Provide the (X, Y) coordinate of the cell's center where the given text is located.  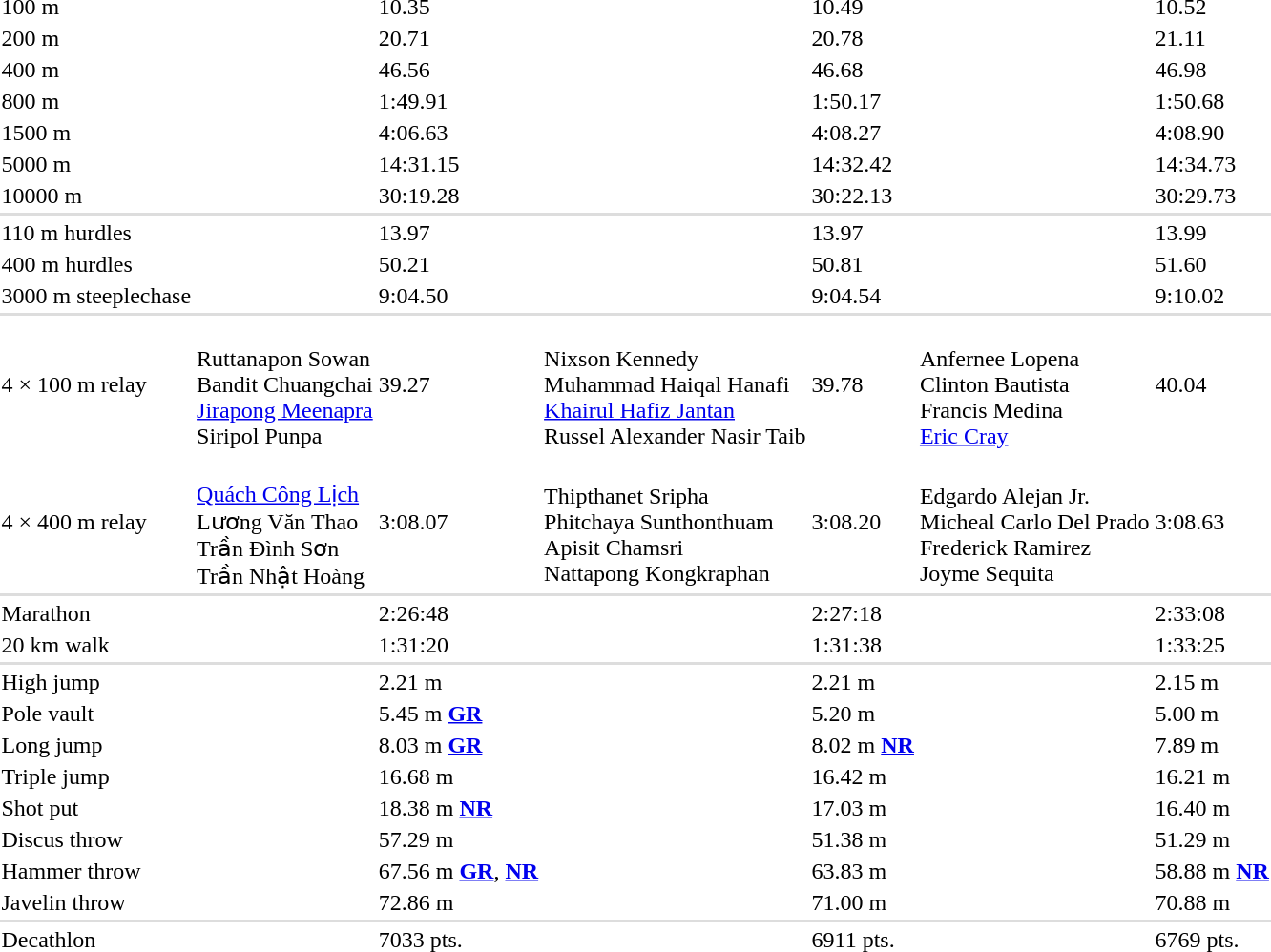
9:10.02 (1212, 296)
17.03 m (863, 808)
51.60 (1212, 264)
7.89 m (1212, 745)
9:04.54 (863, 296)
16.21 m (1212, 776)
1500 m (96, 133)
3:08.63 (1212, 522)
30:29.73 (1212, 196)
8.02 m NR (863, 745)
9:04.50 (458, 296)
400 m hurdles (96, 264)
39.78 (863, 384)
2.15 m (1212, 682)
3:08.07 (458, 522)
63.83 m (863, 871)
2:26:48 (458, 613)
46.68 (863, 70)
Javelin throw (96, 902)
Marathon (96, 613)
1:31:38 (863, 645)
1:49.91 (458, 101)
21.11 (1212, 38)
70.88 m (1212, 902)
Thipthanet SriphaPhitchaya SunthonthuamApisit ChamsriNattapong Kongkraphan (676, 522)
Ruttanapon SowanBandit ChuangchaiJirapong MeenapraSiripol Punpa (285, 384)
Edgardo Alejan Jr.Micheal Carlo Del PradoFrederick RamirezJoyme Sequita (1034, 522)
4:06.63 (458, 133)
57.29 m (458, 839)
Shot put (96, 808)
16.40 m (1212, 808)
4 × 400 m relay (96, 522)
800 m (96, 101)
72.86 m (458, 902)
51.38 m (863, 839)
40.04 (1212, 384)
Nixson KennedyMuhammad Haiqal HanafiKhairul Hafiz JantanRussel Alexander Nasir Taib (676, 384)
14:32.42 (863, 164)
50.21 (458, 264)
400 m (96, 70)
13.99 (1212, 233)
16.68 m (458, 776)
14:31.15 (458, 164)
5.45 m GR (458, 714)
Anfernee LopenaClinton BautistaFrancis MedinaEric Cray (1034, 384)
18.38 m NR (458, 808)
51.29 m (1212, 839)
200 m (96, 38)
1:31:20 (458, 645)
2:27:18 (863, 613)
16.42 m (863, 776)
Discus throw (96, 839)
4:08.27 (863, 133)
30:19.28 (458, 196)
20 km walk (96, 645)
14:34.73 (1212, 164)
High jump (96, 682)
20.71 (458, 38)
3000 m steeplechase (96, 296)
39.27 (458, 384)
3:08.20 (863, 522)
Pole vault (96, 714)
1:50.17 (863, 101)
5000 m (96, 164)
50.81 (863, 264)
2:33:08 (1212, 613)
110 m hurdles (96, 233)
5.00 m (1212, 714)
Triple jump (96, 776)
67.56 m GR, NR (458, 871)
71.00 m (863, 902)
46.56 (458, 70)
Hammer throw (96, 871)
5.20 m (863, 714)
1:50.68 (1212, 101)
4 × 100 m relay (96, 384)
4:08.90 (1212, 133)
20.78 (863, 38)
10000 m (96, 196)
58.88 m NR (1212, 871)
1:33:25 (1212, 645)
46.98 (1212, 70)
30:22.13 (863, 196)
8.03 m GR (458, 745)
Long jump (96, 745)
Quách Công LịchLương Văn ThaoTrần Đình SơnTrần Nhật Hoàng (285, 522)
